Pinpoint the cell where the given text exists, returning its [X, Y] midpoint coordinate. 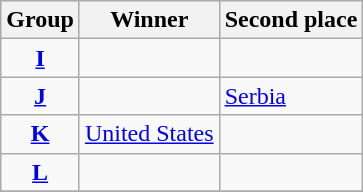
United States [149, 134]
I [40, 58]
L [40, 172]
Winner [149, 20]
Serbia [291, 96]
Second place [291, 20]
Group [40, 20]
K [40, 134]
J [40, 96]
